Provide the (x, y) coordinate of the cell's center where the given text is located.  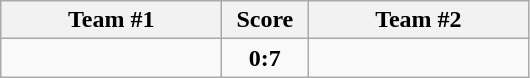
Team #1 (112, 20)
0:7 (265, 58)
Team #2 (418, 20)
Score (265, 20)
